Return [X, Y] of the center of cell containing provided text 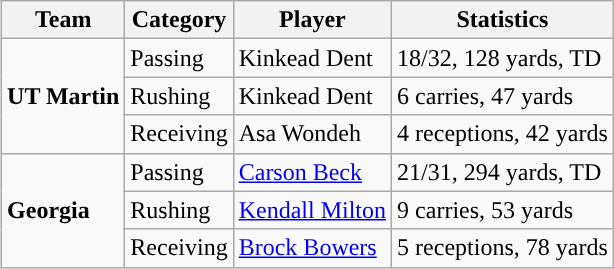
Team [64, 20]
Kendall Milton [312, 210]
Carson Beck [312, 172]
4 receptions, 42 yards [503, 134]
21/31, 294 yards, TD [503, 172]
Georgia [64, 210]
9 carries, 53 yards [503, 210]
Category [179, 20]
Brock Bowers [312, 248]
18/32, 128 yards, TD [503, 58]
Player [312, 20]
UT Martin [64, 96]
Statistics [503, 20]
6 carries, 47 yards [503, 96]
Asa Wondeh [312, 134]
5 receptions, 78 yards [503, 248]
